Detect which cell encompasses the target text, then output its [x, y] center coordinate. 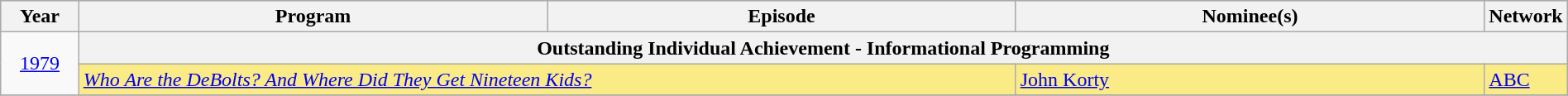
ABC [1526, 79]
Outstanding Individual Achievement - Informational Programming [823, 48]
John Korty [1250, 79]
Program [313, 17]
Episode [782, 17]
Year [40, 17]
Nominee(s) [1250, 17]
Who Are the DeBolts? And Where Did They Get Nineteen Kids? [547, 79]
Network [1526, 17]
1979 [40, 64]
